Return the (X, Y) coordinate for the center point of the cell that contains the specified text.  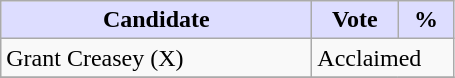
Acclaimed (383, 58)
Vote (355, 20)
% (426, 20)
Grant Creasey (X) (156, 58)
Candidate (156, 20)
